Scan for the cell matching the given text and deliver its [X, Y] coordinate at center. 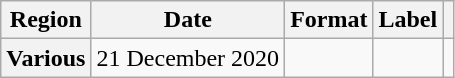
Format [329, 20]
Various [46, 58]
Label [408, 20]
Date [188, 20]
Region [46, 20]
21 December 2020 [188, 58]
